Extract the (X, Y) coordinate from the center of the cell holding the provided text.  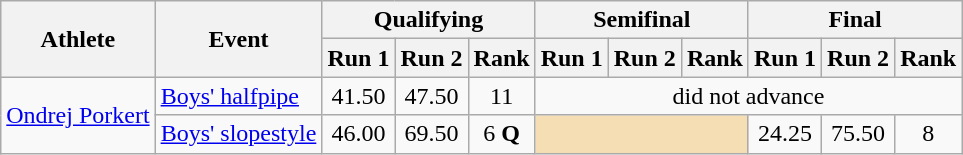
11 (502, 96)
69.50 (432, 134)
24.25 (784, 134)
41.50 (358, 96)
did not advance (748, 96)
Final (854, 20)
Boys' halfpipe (238, 96)
75.50 (858, 134)
8 (928, 134)
Semifinal (642, 20)
6 Q (502, 134)
47.50 (432, 96)
Ondrej Porkert (78, 115)
Athlete (78, 39)
Boys' slopestyle (238, 134)
46.00 (358, 134)
Event (238, 39)
Qualifying (428, 20)
